Search for the cell housing the specified text and yield its [x, y] center coordinate. 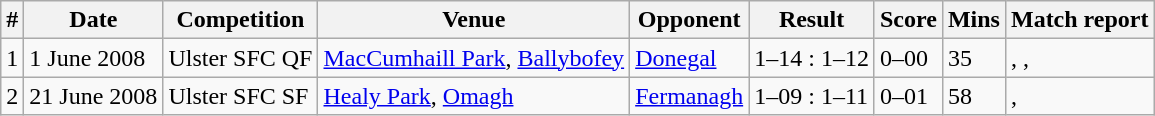
0–01 [908, 96]
Ulster SFC QF [240, 58]
Result [812, 20]
# [12, 20]
1–14 : 1–12 [812, 58]
Opponent [690, 20]
Mins [974, 20]
Ulster SFC SF [240, 96]
MacCumhaill Park, Ballybofey [474, 58]
Competition [240, 20]
21 June 2008 [94, 96]
Score [908, 20]
2 [12, 96]
Healy Park, Omagh [474, 96]
1 [12, 58]
Fermanagh [690, 96]
Match report [1080, 20]
Date [94, 20]
0–00 [908, 58]
Venue [474, 20]
, [1080, 96]
35 [974, 58]
1–09 : 1–11 [812, 96]
, , [1080, 58]
Donegal [690, 58]
1 June 2008 [94, 58]
58 [974, 96]
